Identify which cell holds the provided text, then report its [X, Y] central coordinate. 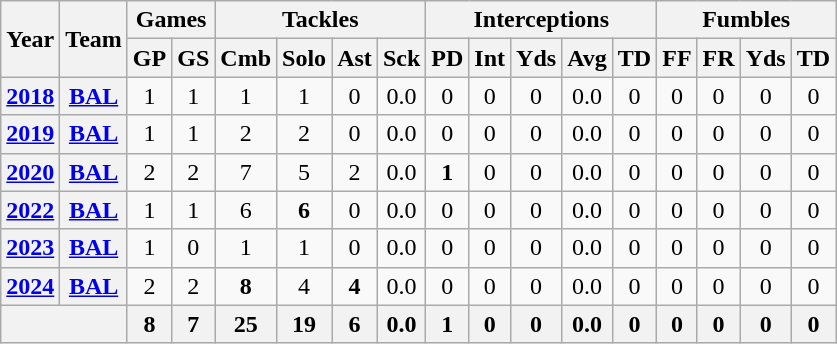
FR [718, 58]
Interceptions [542, 20]
19 [304, 324]
2023 [30, 248]
2018 [30, 96]
GP [149, 58]
Ast [355, 58]
Sck [401, 58]
2019 [30, 134]
Fumbles [746, 20]
Tackles [320, 20]
Avg [588, 58]
Team [94, 39]
Cmb [246, 58]
2024 [30, 286]
Solo [304, 58]
GS [194, 58]
25 [246, 324]
PD [448, 58]
FF [677, 58]
Year [30, 39]
2022 [30, 210]
Games [170, 20]
2020 [30, 172]
5 [304, 172]
Int [490, 58]
